Extract the (X, Y) coordinate from the center of the cell holding the provided text.  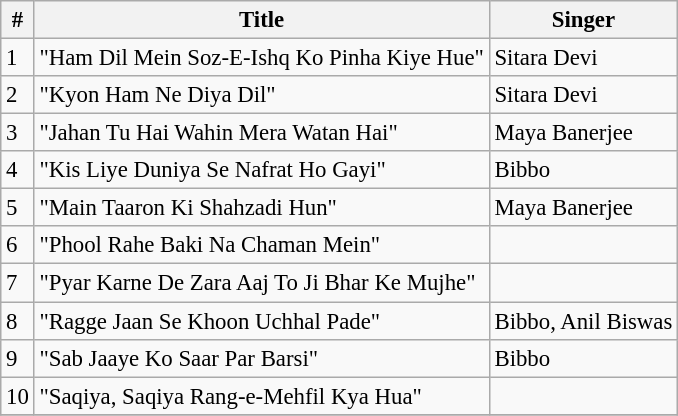
4 (18, 170)
3 (18, 133)
7 (18, 283)
# (18, 20)
6 (18, 245)
Singer (583, 20)
8 (18, 321)
9 (18, 358)
"Sab Jaaye Ko Saar Par Barsi" (262, 358)
"Saqiya, Saqiya Rang-e-Mehfil Kya Hua" (262, 396)
"Ham Dil Mein Soz-E-Ishq Ko Pinha Kiye Hue" (262, 58)
"Ragge Jaan Se Khoon Uchhal Pade" (262, 321)
"Kyon Ham Ne Diya Dil" (262, 95)
Title (262, 20)
2 (18, 95)
Bibbo, Anil Biswas (583, 321)
"Jahan Tu Hai Wahin Mera Watan Hai" (262, 133)
"Pyar Karne De Zara Aaj To Ji Bhar Ke Mujhe" (262, 283)
"Main Taaron Ki Shahzadi Hun" (262, 208)
5 (18, 208)
10 (18, 396)
"Phool Rahe Baki Na Chaman Mein" (262, 245)
"Kis Liye Duniya Se Nafrat Ho Gayi" (262, 170)
1 (18, 58)
